Output the (X, Y) coordinate of the center of the cell containing the given text.  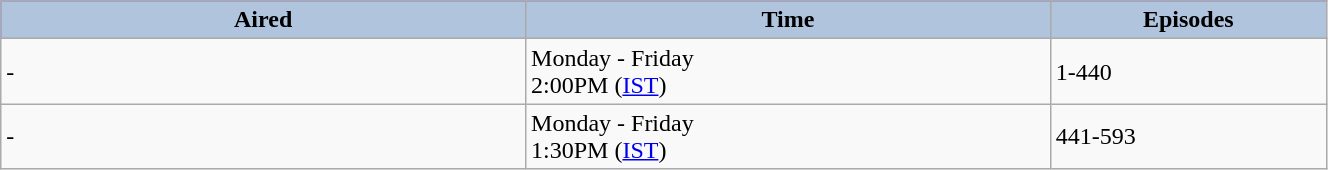
Time (788, 20)
Monday - Friday 2:00PM (IST) (788, 72)
441-593 (1188, 136)
1-440 (1188, 72)
Monday - Friday 1:30PM (IST) (788, 136)
Episodes (1188, 20)
Aired (264, 20)
